Extract the [x, y] coordinate from the center of the cell holding the provided text.  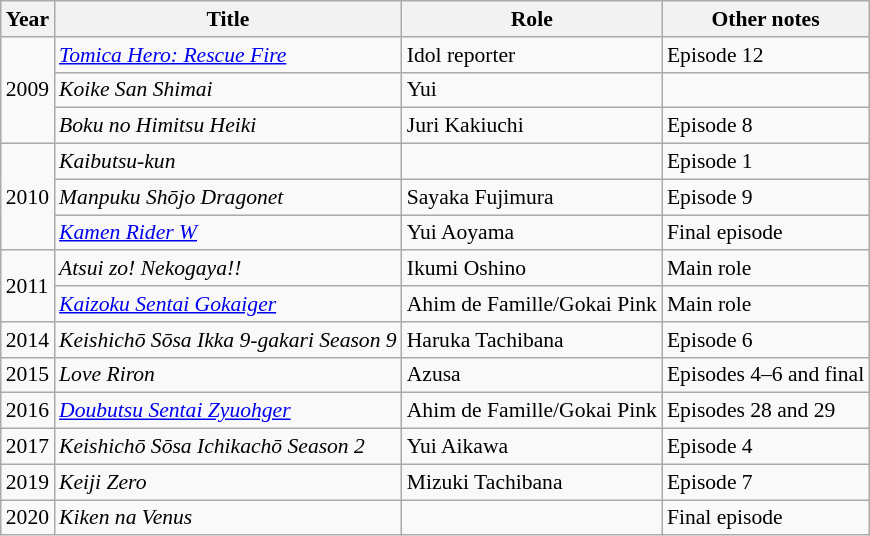
Kaibutsu-kun [228, 162]
Episode 7 [766, 482]
Kamen Rider W [228, 233]
Yui [532, 90]
Yui Aoyama [532, 233]
Kiken na Venus [228, 518]
Keishichō Sōsa Ikka 9-gakari Season 9 [228, 340]
Koike San Shimai [228, 90]
Year [28, 19]
Idol reporter [532, 55]
Episode 12 [766, 55]
Tomica Hero: Rescue Fire [228, 55]
Azusa [532, 375]
Manpuku Shōjo Dragonet [228, 197]
2014 [28, 340]
Episode 6 [766, 340]
2010 [28, 198]
Atsui zo! Nekogaya!! [228, 269]
Episode 8 [766, 126]
Title [228, 19]
Juri Kakiuchi [532, 126]
Episodes 4–6 and final [766, 375]
Mizuki Tachibana [532, 482]
Episode 9 [766, 197]
2011 [28, 286]
2016 [28, 411]
Love Riron [228, 375]
Role [532, 19]
Doubutsu Sentai Zyuohger [228, 411]
Haruka Tachibana [532, 340]
Boku no Himitsu Heiki [228, 126]
Yui Aikawa [532, 447]
Episode 4 [766, 447]
Keishichō Sōsa Ichikachō Season 2 [228, 447]
Ikumi Oshino [532, 269]
Kaizoku Sentai Gokaiger [228, 304]
2019 [28, 482]
2009 [28, 90]
Episode 1 [766, 162]
2017 [28, 447]
Sayaka Fujimura [532, 197]
2015 [28, 375]
Episodes 28 and 29 [766, 411]
2020 [28, 518]
Other notes [766, 19]
Keiji Zero [228, 482]
